Output the (X, Y) coordinate of the center of the cell containing the given text.  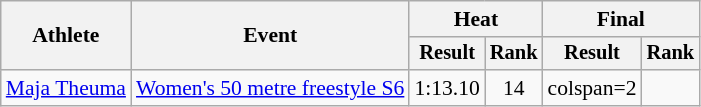
14 (514, 88)
Final (620, 19)
1:13.10 (446, 88)
Event (270, 36)
Women's 50 metre freestyle S6 (270, 88)
Athlete (66, 36)
Heat (476, 19)
colspan=2 (592, 88)
Maja Theuma (66, 88)
